Find where the given text appears and provide that cell's center as (X, Y) coordinate. 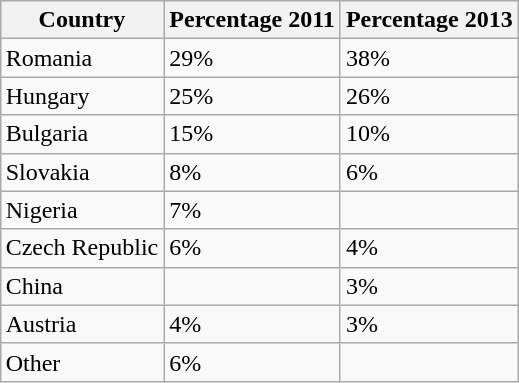
Czech Republic (82, 248)
29% (252, 58)
Other (82, 362)
Nigeria (82, 210)
10% (429, 134)
Percentage 2013 (429, 20)
Country (82, 20)
Bulgaria (82, 134)
Romania (82, 58)
Percentage 2011 (252, 20)
25% (252, 96)
Hungary (82, 96)
38% (429, 58)
Slovakia (82, 172)
China (82, 286)
8% (252, 172)
Austria (82, 324)
26% (429, 96)
7% (252, 210)
15% (252, 134)
